Pinpoint the cell where the given text exists, returning its (X, Y) midpoint coordinate. 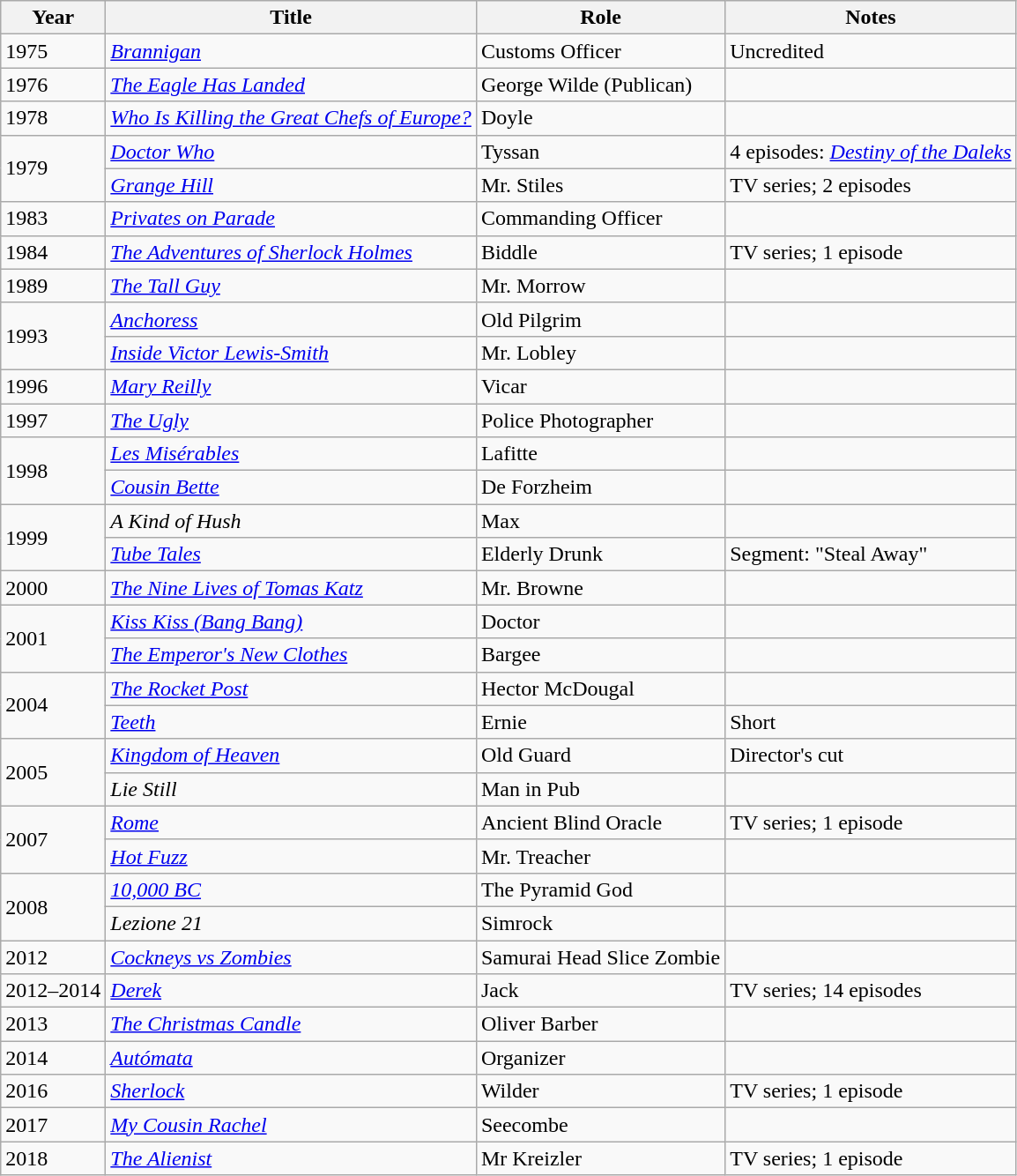
4 episodes: Destiny of the Daleks (871, 152)
Rome (291, 822)
Seecombe (600, 1125)
Inside Victor Lewis-Smith (291, 353)
2013 (53, 1024)
2012 (53, 956)
TV series; 2 episodes (871, 185)
Lafitte (600, 454)
Uncredited (871, 51)
Hot Fuzz (291, 856)
Elderly Drunk (600, 555)
Anchoress (291, 319)
Oliver Barber (600, 1024)
Mr. Lobley (600, 353)
Mr Kreizler (600, 1158)
Biddle (600, 252)
Grange Hill (291, 185)
Tube Tales (291, 555)
Organizer (600, 1058)
Old Pilgrim (600, 319)
2012–2014 (53, 991)
2007 (53, 839)
Kingdom of Heaven (291, 755)
Mr. Treacher (600, 856)
Hector McDougal (600, 688)
1997 (53, 421)
Short (871, 722)
Doyle (600, 118)
Ancient Blind Oracle (600, 822)
A Kind of Hush (291, 521)
Cousin Bette (291, 488)
2004 (53, 705)
Title (291, 18)
Mr. Morrow (600, 286)
Lie Still (291, 789)
Simrock (600, 923)
Commanding Officer (600, 219)
2005 (53, 772)
Old Guard (600, 755)
Samurai Head Slice Zombie (600, 956)
2016 (53, 1091)
Man in Pub (600, 789)
Wilder (600, 1091)
Role (600, 18)
De Forzheim (600, 488)
The Christmas Candle (291, 1024)
2000 (53, 588)
Privates on Parade (291, 219)
TV series; 14 episodes (871, 991)
The Emperor's New Clothes (291, 655)
Director's cut (871, 755)
Sherlock (291, 1091)
Police Photographer (600, 421)
Les Misérables (291, 454)
2008 (53, 906)
1996 (53, 386)
Cockneys vs Zombies (291, 956)
Mr. Browne (600, 588)
Brannigan (291, 51)
The Ugly (291, 421)
1999 (53, 538)
1979 (53, 168)
Notes (871, 18)
The Eagle Has Landed (291, 85)
1998 (53, 471)
2014 (53, 1058)
Lezione 21 (291, 923)
Vicar (600, 386)
Year (53, 18)
1978 (53, 118)
10,000 BC (291, 889)
The Adventures of Sherlock Holmes (291, 252)
Bargee (600, 655)
Mary Reilly (291, 386)
My Cousin Rachel (291, 1125)
Mr. Stiles (600, 185)
Teeth (291, 722)
Who Is Killing the Great Chefs of Europe? (291, 118)
1984 (53, 252)
Autómata (291, 1058)
1976 (53, 85)
Ernie (600, 722)
Segment: "Steal Away" (871, 555)
1983 (53, 219)
2018 (53, 1158)
Jack (600, 991)
George Wilde (Publican) (600, 85)
1975 (53, 51)
The Alienist (291, 1158)
The Rocket Post (291, 688)
1989 (53, 286)
Customs Officer (600, 51)
The Nine Lives of Tomas Katz (291, 588)
Kiss Kiss (Bang Bang) (291, 621)
2001 (53, 638)
Doctor Who (291, 152)
Tyssan (600, 152)
The Pyramid God (600, 889)
2017 (53, 1125)
Max (600, 521)
Doctor (600, 621)
1993 (53, 336)
Derek (291, 991)
The Tall Guy (291, 286)
